Pinpoint the cell where the given text exists, returning its [X, Y] midpoint coordinate. 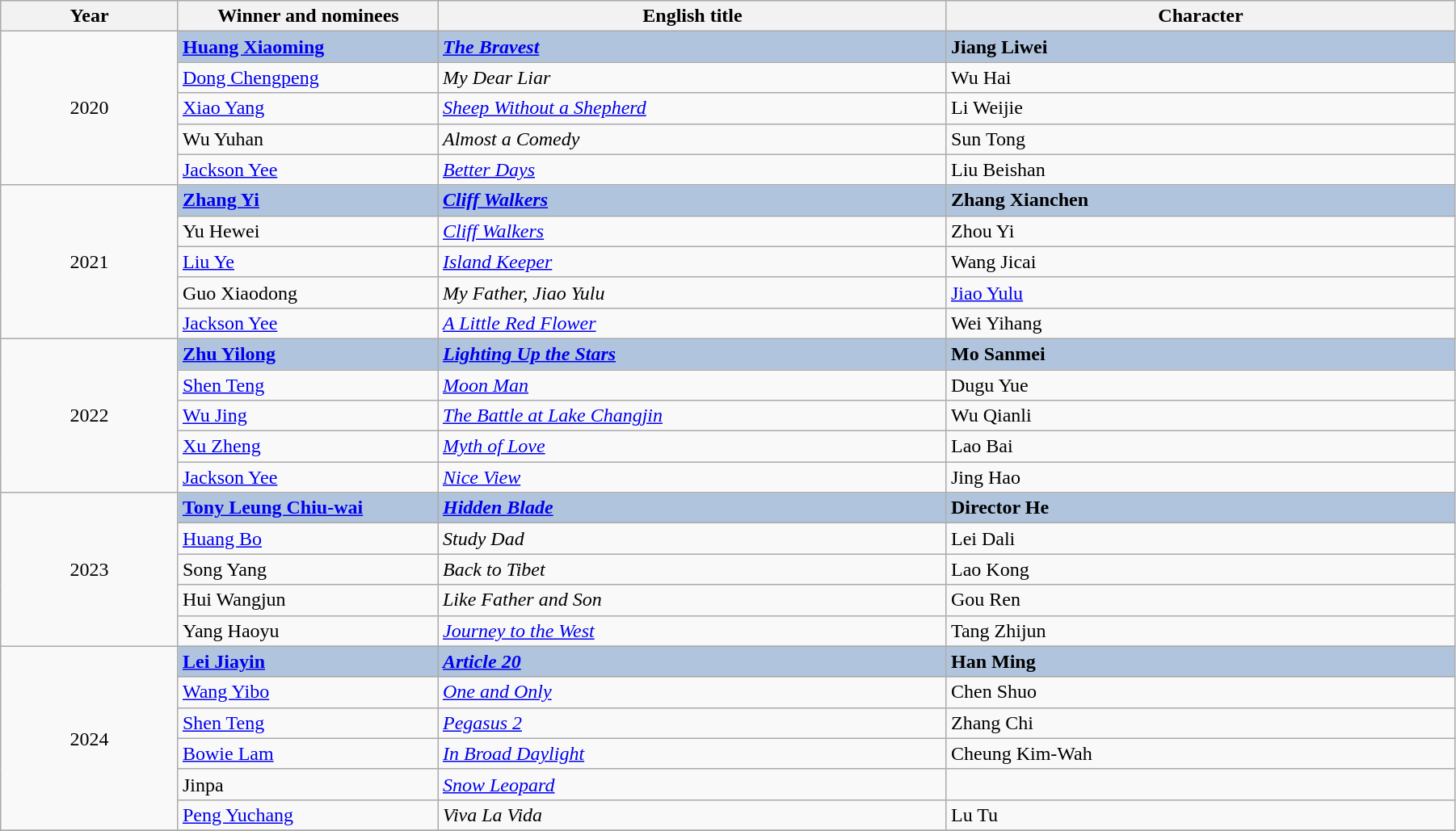
Gou Ren [1201, 600]
Lao Kong [1201, 569]
Journey to the West [692, 631]
Peng Yuchang [308, 815]
Zhang Chi [1201, 723]
Song Yang [308, 569]
Year [90, 16]
One and Only [692, 692]
Wei Yihang [1201, 323]
Yang Haoyu [308, 631]
Guo Xiaodong [308, 292]
Hui Wangjun [308, 600]
Moon Man [692, 385]
Director He [1201, 508]
Like Father and Son [692, 600]
Wang Yibo [308, 692]
Huang Xiaoming [308, 47]
Island Keeper [692, 262]
Jing Hao [1201, 477]
Snow Leopard [692, 784]
My Father, Jiao Yulu [692, 292]
Pegasus 2 [692, 723]
Mo Sanmei [1201, 354]
Dugu Yue [1201, 385]
The Bravest [692, 47]
Winner and nominees [308, 16]
Jiao Yulu [1201, 292]
Han Ming [1201, 661]
Jinpa [308, 784]
Character [1201, 16]
Li Weijie [1201, 108]
Wu Yuhan [308, 139]
Lighting Up the Stars [692, 354]
Yu Hewei [308, 231]
2020 [90, 108]
Article 20 [692, 661]
2024 [90, 738]
Sun Tong [1201, 139]
Viva La Vida [692, 815]
Almost a Comedy [692, 139]
Zhang Xianchen [1201, 200]
Wang Jicai [1201, 262]
English title [692, 16]
Sheep Without a Shepherd [692, 108]
Xu Zheng [308, 447]
2021 [90, 262]
Xiao Yang [308, 108]
Nice View [692, 477]
Dong Chengpeng [308, 78]
Chen Shuo [1201, 692]
Zhou Yi [1201, 231]
Back to Tibet [692, 569]
Zhu Yilong [308, 354]
Jiang Liwei [1201, 47]
Liu Beishan [1201, 170]
Better Days [692, 170]
Myth of Love [692, 447]
Lei Jiayin [308, 661]
The Battle at Lake Changjin [692, 416]
Bowie Lam [308, 753]
Hidden Blade [692, 508]
Wu Jing [308, 416]
2022 [90, 415]
Liu Ye [308, 262]
Wu Qianli [1201, 416]
Tang Zhijun [1201, 631]
Study Dad [692, 539]
Cheung Kim-Wah [1201, 753]
Lei Dali [1201, 539]
Lu Tu [1201, 815]
Tony Leung Chiu-wai [308, 508]
My Dear Liar [692, 78]
Lao Bai [1201, 447]
A Little Red Flower [692, 323]
Wu Hai [1201, 78]
Huang Bo [308, 539]
2023 [90, 569]
Zhang Yi [308, 200]
In Broad Daylight [692, 753]
